Return the [x, y] coordinate for the center point of the cell that contains the specified text.  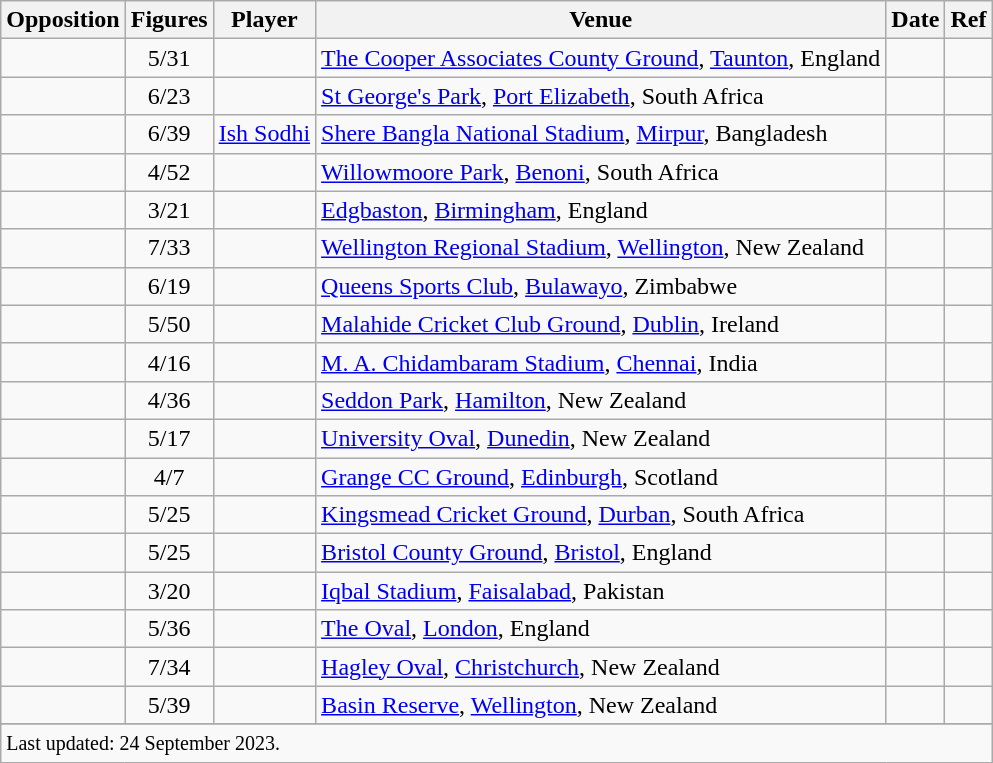
Basin Reserve, Wellington, New Zealand [601, 705]
6/39 [169, 134]
3/21 [169, 210]
5/39 [169, 705]
The Oval, London, England [601, 629]
Edgbaston, Birmingham, England [601, 210]
Ish Sodhi [264, 134]
University Oval, Dunedin, New Zealand [601, 438]
Seddon Park, Hamilton, New Zealand [601, 400]
Opposition [63, 20]
4/7 [169, 477]
Shere Bangla National Stadium, Mirpur, Bangladesh [601, 134]
Figures [169, 20]
Queens Sports Club, Bulawayo, Zimbabwe [601, 286]
Last updated: 24 September 2023. [496, 743]
Willowmoore Park, Benoni, South Africa [601, 172]
Venue [601, 20]
Wellington Regional Stadium, Wellington, New Zealand [601, 248]
Player [264, 20]
Malahide Cricket Club Ground, Dublin, Ireland [601, 324]
Ref [968, 20]
Kingsmead Cricket Ground, Durban, South Africa [601, 515]
M. A. Chidambaram Stadium, Chennai, India [601, 362]
Bristol County Ground, Bristol, England [601, 553]
7/33 [169, 248]
Date [916, 20]
Grange CC Ground, Edinburgh, Scotland [601, 477]
5/50 [169, 324]
4/16 [169, 362]
6/19 [169, 286]
4/36 [169, 400]
5/17 [169, 438]
3/20 [169, 591]
St George's Park, Port Elizabeth, South Africa [601, 96]
4/52 [169, 172]
The Cooper Associates County Ground, Taunton, England [601, 58]
6/23 [169, 96]
Hagley Oval, Christchurch, New Zealand [601, 667]
7/34 [169, 667]
Iqbal Stadium, Faisalabad, Pakistan [601, 591]
5/31 [169, 58]
5/36 [169, 629]
